Identify which cell holds the provided text, then report its (X, Y) central coordinate. 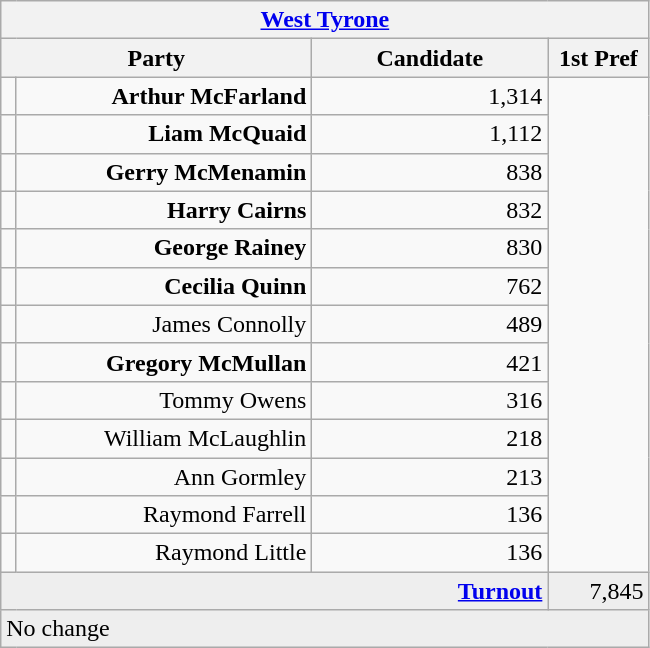
Harry Cairns (164, 210)
Tommy Owens (164, 400)
316 (430, 400)
William McLaughlin (164, 438)
Gregory McMullan (164, 362)
Gerry McMenamin (164, 172)
832 (430, 210)
No change (325, 629)
Liam McQuaid (164, 134)
762 (430, 286)
George Rainey (164, 248)
1,314 (430, 96)
Raymond Little (164, 553)
Party (156, 58)
1st Pref (598, 58)
838 (430, 172)
Candidate (430, 58)
1,112 (430, 134)
Cecilia Quinn (164, 286)
830 (430, 248)
James Connolly (164, 324)
7,845 (598, 591)
421 (430, 362)
West Tyrone (325, 20)
Ann Gormley (164, 477)
218 (430, 438)
489 (430, 324)
Turnout (274, 591)
Raymond Farrell (164, 515)
Arthur McFarland (164, 96)
213 (430, 477)
